Locate the cell with the specified text and output its (x, y) center coordinate. 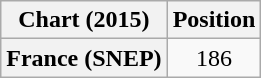
France (SNEP) (84, 58)
186 (214, 58)
Position (214, 20)
Chart (2015) (84, 20)
